For the text-containing cell, return its midpoint in [X, Y] coordinate format. 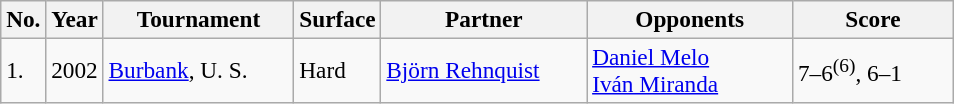
Daniel Melo Iván Miranda [690, 70]
Partner [484, 19]
Burbank, U. S. [198, 70]
Opponents [690, 19]
No. [24, 19]
Hard [338, 70]
Score [874, 19]
7–6(6), 6–1 [874, 70]
Year [74, 19]
2002 [74, 70]
Björn Rehnquist [484, 70]
Surface [338, 19]
1. [24, 70]
Tournament [198, 19]
